Locate the cell with the specified text and output its [x, y] center coordinate. 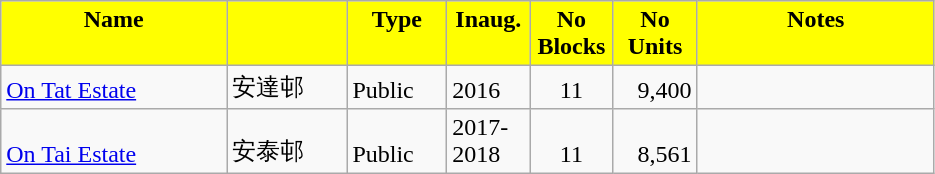
2016 [488, 88]
安達邨 [287, 88]
Inaug. [488, 34]
安泰邨 [287, 140]
9,400 [655, 88]
On Tai Estate [114, 140]
On Tat Estate [114, 88]
No Blocks [572, 34]
Type [397, 34]
No Units [655, 34]
8,561 [655, 140]
2017-2018 [488, 140]
Name [114, 34]
Notes [816, 34]
